From the cell containing the given text, extract its center point as [x, y] coordinate. 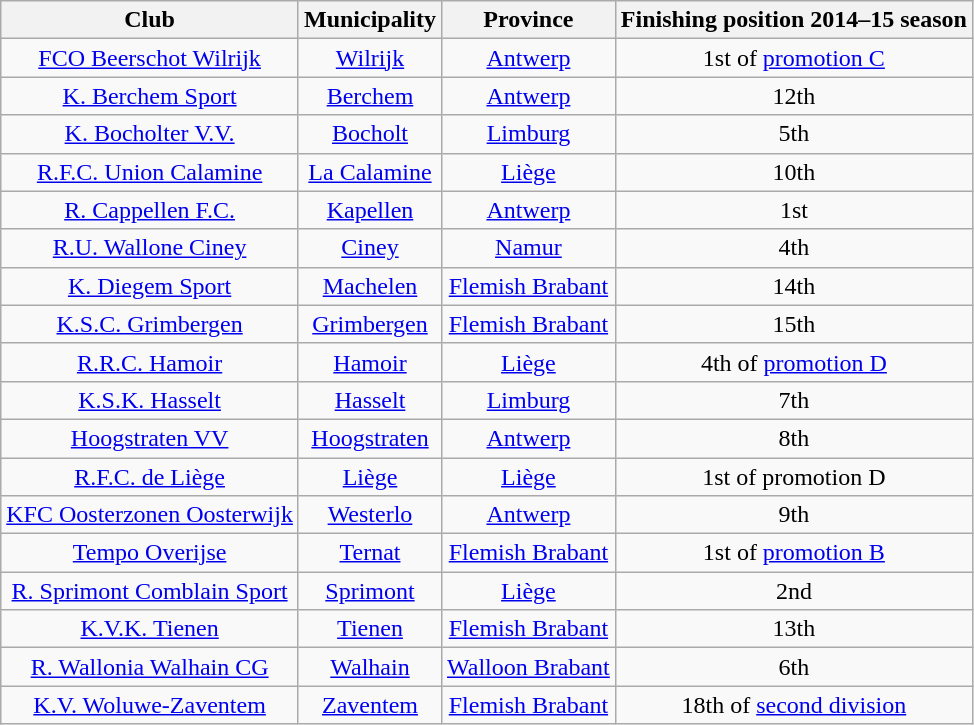
K.S.C. Grimbergen [150, 324]
9th [794, 515]
4th of promotion D [794, 362]
4th [794, 248]
R. Sprimont Comblain Sport [150, 591]
Bocholt [370, 134]
R. Cappellen F.C. [150, 210]
5th [794, 134]
R. Wallonia Walhain CG [150, 667]
Hasselt [370, 400]
FCO Beerschot Wilrijk [150, 58]
7th [794, 400]
K. Diegem Sport [150, 286]
15th [794, 324]
Ternat [370, 553]
R.R.C. Hamoir [150, 362]
KFC Oosterzonen Oosterwijk [150, 515]
8th [794, 438]
Westerlo [370, 515]
Sprimont [370, 591]
R.U. Wallone Ciney [150, 248]
Walloon Brabant [529, 667]
Walhain [370, 667]
1st [794, 210]
Hoogstraten [370, 438]
Zaventem [370, 705]
R.F.C. de Liège [150, 477]
K.S.K. Hasselt [150, 400]
6th [794, 667]
Ciney [370, 248]
12th [794, 96]
Namur [529, 248]
K.V.K. Tienen [150, 629]
Tempo Overijse [150, 553]
Kapellen [370, 210]
1st of promotion D [794, 477]
13th [794, 629]
K.V. Woluwe-Zaventem [150, 705]
Hoogstraten VV [150, 438]
K. Bocholter V.V. [150, 134]
1st of promotion B [794, 553]
Grimbergen [370, 324]
10th [794, 172]
Municipality [370, 20]
14th [794, 286]
2nd [794, 591]
Province [529, 20]
Wilrijk [370, 58]
K. Berchem Sport [150, 96]
Berchem [370, 96]
La Calamine [370, 172]
1st of promotion C [794, 58]
R.F.C. Union Calamine [150, 172]
Club [150, 20]
Tienen [370, 629]
Finishing position 2014–15 season [794, 20]
Machelen [370, 286]
18th of second division [794, 705]
Hamoir [370, 362]
